Pinpoint the cell where the given text exists, returning its [x, y] midpoint coordinate. 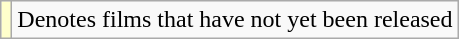
Denotes films that have not yet been released [235, 20]
